Detect which cell encompasses the target text, then output its (x, y) center coordinate. 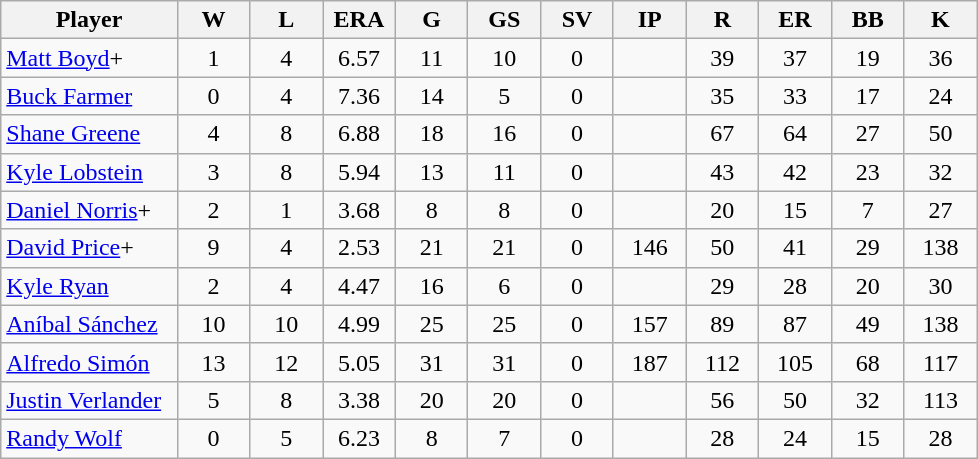
3 (214, 172)
117 (940, 362)
6 (504, 286)
SV (578, 20)
ERA (360, 20)
BB (868, 20)
18 (432, 134)
Kyle Lobstein (90, 172)
IP (650, 20)
68 (868, 362)
37 (796, 58)
G (432, 20)
12 (286, 362)
49 (868, 324)
113 (940, 400)
ER (796, 20)
14 (432, 96)
64 (796, 134)
4.99 (360, 324)
9 (214, 248)
Player (90, 20)
41 (796, 248)
30 (940, 286)
Aníbal Sánchez (90, 324)
Kyle Ryan (90, 286)
146 (650, 248)
6.88 (360, 134)
2.53 (360, 248)
187 (650, 362)
L (286, 20)
56 (722, 400)
3.38 (360, 400)
33 (796, 96)
3.68 (360, 210)
Randy Wolf (90, 438)
Alfredo Simón (90, 362)
105 (796, 362)
W (214, 20)
R (722, 20)
35 (722, 96)
112 (722, 362)
5.94 (360, 172)
Buck Farmer (90, 96)
36 (940, 58)
6.57 (360, 58)
42 (796, 172)
Shane Greene (90, 134)
43 (722, 172)
39 (722, 58)
GS (504, 20)
4.47 (360, 286)
19 (868, 58)
67 (722, 134)
89 (722, 324)
Daniel Norris+ (90, 210)
23 (868, 172)
K (940, 20)
David Price+ (90, 248)
Matt Boyd+ (90, 58)
87 (796, 324)
17 (868, 96)
7.36 (360, 96)
6.23 (360, 438)
Justin Verlander (90, 400)
5.05 (360, 362)
157 (650, 324)
